For the text-containing cell, return its midpoint in (X, Y) coordinate format. 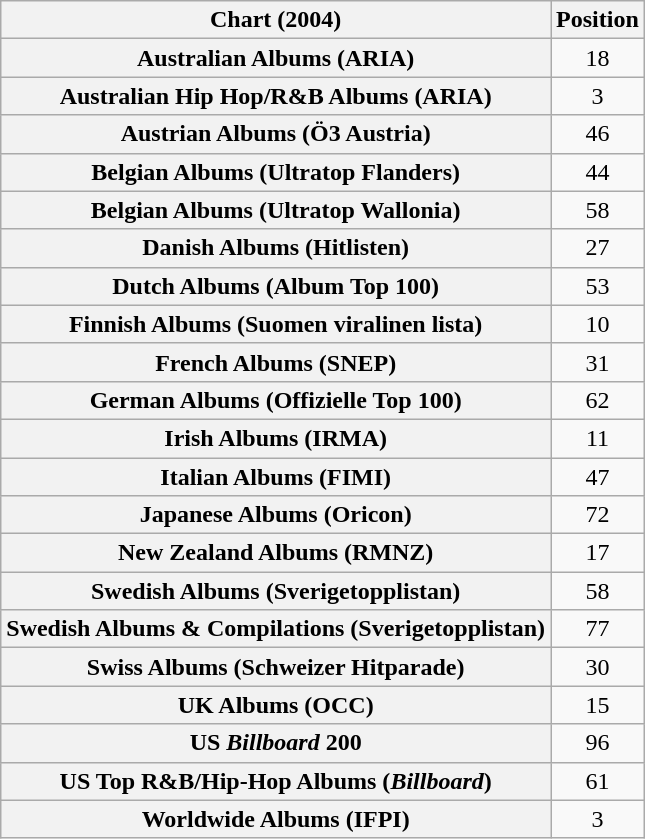
French Albums (SNEP) (276, 362)
Italian Albums (FIMI) (276, 477)
Swedish Albums (Sverigetopplistan) (276, 591)
German Albums (Offizielle Top 100) (276, 400)
27 (598, 248)
Swiss Albums (Schweizer Hitparade) (276, 667)
53 (598, 286)
Finnish Albums (Suomen viralinen lista) (276, 324)
15 (598, 705)
62 (598, 400)
18 (598, 58)
Chart (2004) (276, 20)
61 (598, 781)
46 (598, 134)
10 (598, 324)
11 (598, 438)
Irish Albums (IRMA) (276, 438)
US Top R&B/Hip-Hop Albums (Billboard) (276, 781)
Position (598, 20)
New Zealand Albums (RMNZ) (276, 553)
17 (598, 553)
72 (598, 515)
96 (598, 743)
Belgian Albums (Ultratop Wallonia) (276, 210)
47 (598, 477)
Dutch Albums (Album Top 100) (276, 286)
77 (598, 629)
Australian Hip Hop/R&B Albums (ARIA) (276, 96)
UK Albums (OCC) (276, 705)
US Billboard 200 (276, 743)
30 (598, 667)
Danish Albums (Hitlisten) (276, 248)
Austrian Albums (Ö3 Austria) (276, 134)
Australian Albums (ARIA) (276, 58)
Swedish Albums & Compilations (Sverigetopplistan) (276, 629)
Belgian Albums (Ultratop Flanders) (276, 172)
Worldwide Albums (IFPI) (276, 819)
44 (598, 172)
31 (598, 362)
Japanese Albums (Oricon) (276, 515)
